Search for the cell housing the specified text and yield its (X, Y) center coordinate. 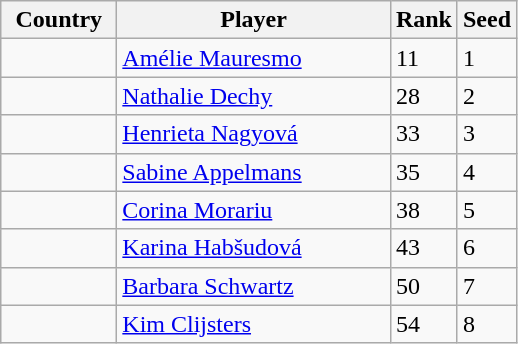
Nathalie Dechy (254, 96)
Player (254, 20)
8 (486, 324)
6 (486, 248)
28 (424, 96)
Barbara Schwartz (254, 286)
5 (486, 210)
50 (424, 286)
35 (424, 172)
Kim Clijsters (254, 324)
1 (486, 58)
4 (486, 172)
11 (424, 58)
38 (424, 210)
Henrieta Nagyová (254, 134)
Amélie Mauresmo (254, 58)
Sabine Appelmans (254, 172)
Country (59, 20)
Karina Habšudová (254, 248)
Seed (486, 20)
43 (424, 248)
Corina Morariu (254, 210)
Rank (424, 20)
2 (486, 96)
54 (424, 324)
3 (486, 134)
33 (424, 134)
7 (486, 286)
